Scan for the cell matching the given text and deliver its (x, y) coordinate at center. 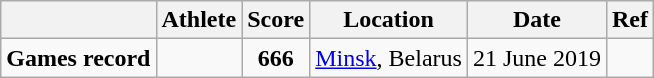
Ref (630, 20)
666 (276, 58)
Score (276, 20)
Minsk, Belarus (389, 58)
21 June 2019 (536, 58)
Athlete (199, 20)
Games record (78, 58)
Location (389, 20)
Date (536, 20)
